Return [x, y] of the center of cell containing provided text 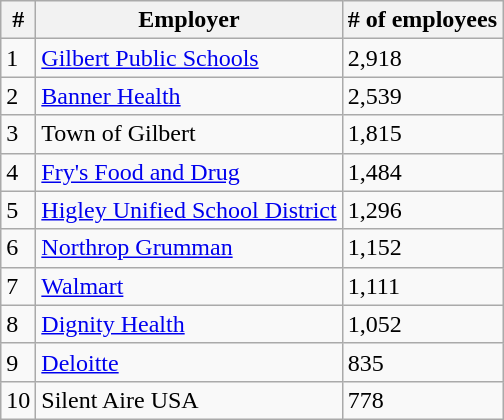
1,296 [422, 210]
Deloitte [189, 362]
835 [422, 362]
9 [18, 362]
# of employees [422, 20]
4 [18, 172]
1,484 [422, 172]
Banner Health [189, 96]
7 [18, 286]
6 [18, 248]
1,815 [422, 134]
Silent Aire USA [189, 400]
1,152 [422, 248]
Employer [189, 20]
Gilbert Public Schools [189, 58]
2,918 [422, 58]
Higley Unified School District [189, 210]
10 [18, 400]
Dignity Health [189, 324]
1,052 [422, 324]
3 [18, 134]
1,111 [422, 286]
5 [18, 210]
Northrop Grumman [189, 248]
Walmart [189, 286]
8 [18, 324]
Town of Gilbert [189, 134]
778 [422, 400]
2 [18, 96]
Fry's Food and Drug [189, 172]
# [18, 20]
2,539 [422, 96]
1 [18, 58]
